For the text-containing cell, return its midpoint in (X, Y) coordinate format. 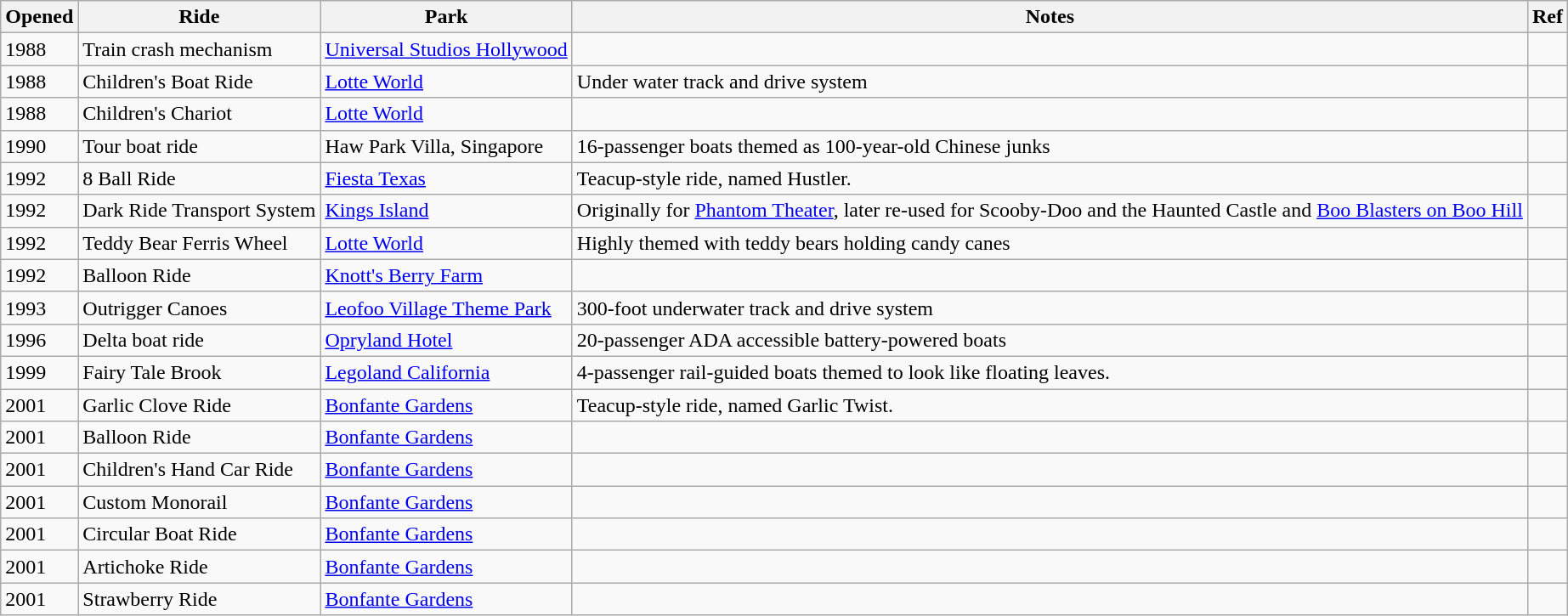
1999 (39, 372)
Dark Ride Transport System (199, 211)
Universal Studios Hollywood (446, 49)
Children's Boat Ride (199, 82)
1990 (39, 146)
Under water track and drive system (1050, 82)
16-passenger boats themed as 100-year-old Chinese junks (1050, 146)
Tour boat ride (199, 146)
Legoland California (446, 372)
20-passenger ADA accessible battery-powered boats (1050, 340)
Teacup-style ride, named Garlic Twist. (1050, 405)
Teacup-style ride, named Hustler. (1050, 178)
Haw Park Villa, Singapore (446, 146)
1996 (39, 340)
Artichoke Ride (199, 567)
Kings Island (446, 211)
Teddy Bear Ferris Wheel (199, 243)
Leofoo Village Theme Park (446, 308)
Children's Hand Car Ride (199, 470)
8 Ball Ride (199, 178)
Knott's Berry Farm (446, 275)
Park (446, 17)
Custom Monorail (199, 502)
Opryland Hotel (446, 340)
Delta boat ride (199, 340)
Ride (199, 17)
Train crash mechanism (199, 49)
Outrigger Canoes (199, 308)
300-foot underwater track and drive system (1050, 308)
Fiesta Texas (446, 178)
Fairy Tale Brook (199, 372)
Ref (1547, 17)
4-passenger rail-guided boats themed to look like floating leaves. (1050, 372)
Opened (39, 17)
Highly themed with teddy bears holding candy canes (1050, 243)
1993 (39, 308)
Children's Chariot (199, 114)
Garlic Clove Ride (199, 405)
Originally for Phantom Theater, later re-used for Scooby-Doo and the Haunted Castle and Boo Blasters on Boo Hill (1050, 211)
Notes (1050, 17)
Strawberry Ride (199, 599)
Circular Boat Ride (199, 534)
